Return [X, Y] of the center of cell containing provided text 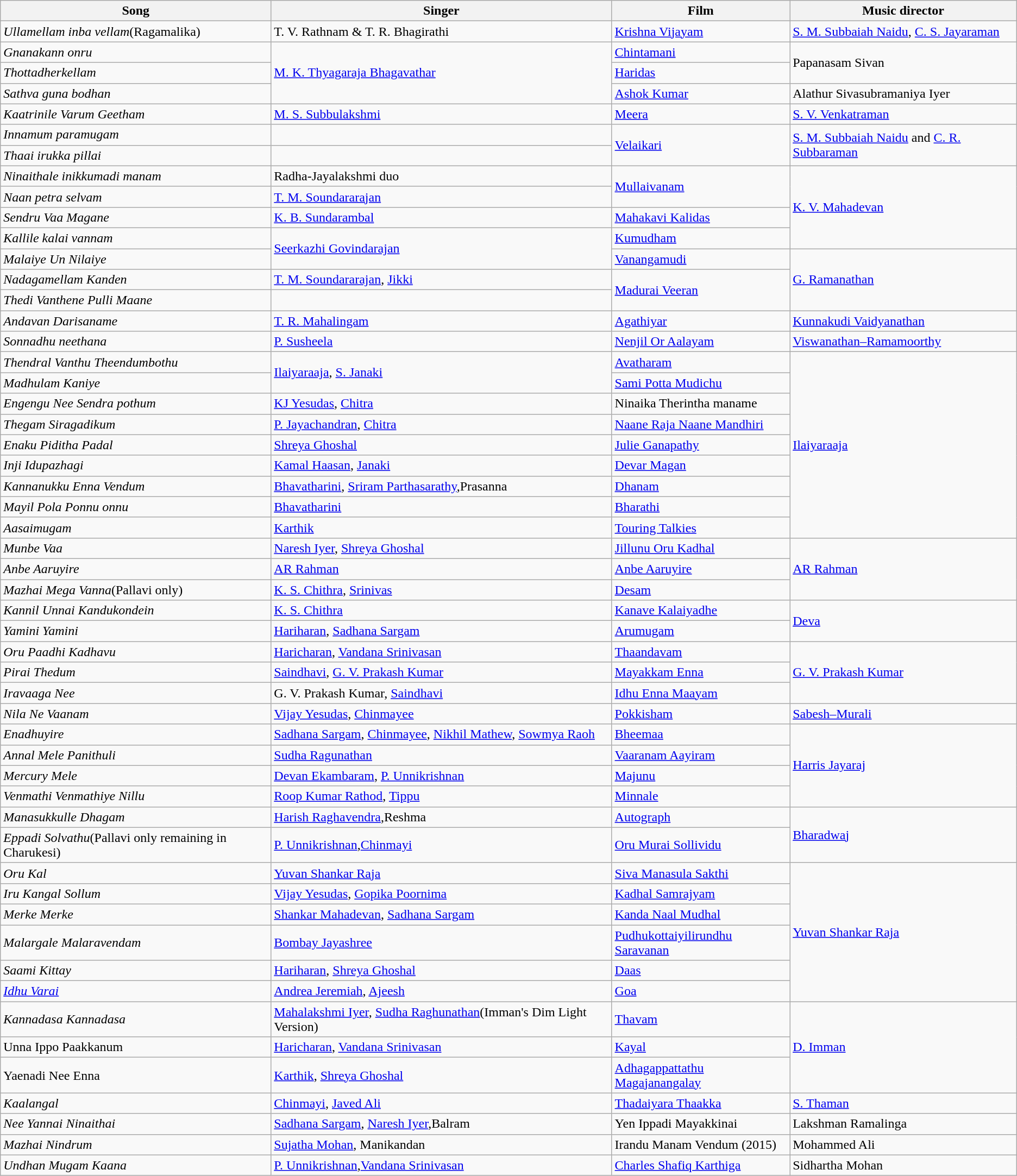
Andrea Jeremiah, Ajeesh [441, 991]
Hariharan, Shreya Ghoshal [441, 971]
Kaalangal [136, 1103]
Thottadherkellam [136, 73]
Merke Merke [136, 914]
Devar Magan [701, 466]
P. Unnikrishnan,Vandana Srinivasan [441, 1165]
Nadagamellam Kanden [136, 280]
Majunu [701, 776]
M. S. Subbulakshmi [441, 114]
Sujatha Mohan, Manikandan [441, 1144]
Bheemaa [701, 734]
Touring Talkies [701, 527]
Kannanukku Enna Vendum [136, 486]
S. M. Subbaiah Naidu and C. R. Subbaraman [903, 145]
Roop Kumar Rathod, Tippu [441, 796]
Minnale [701, 796]
Thaai irukka pillai [136, 155]
Sonnadhu neethana [136, 342]
Haridas [701, 73]
Naresh Iyer, Shreya Ghoshal [441, 548]
Pokkisham [701, 714]
Inji Idupazhagi [136, 466]
K. V. Mahadevan [903, 207]
Hariharan, Sadhana Sargam [441, 631]
Mazhai Nindrum [136, 1144]
Harris Jayaraj [903, 765]
Mercury Mele [136, 776]
G. Ramanathan [903, 280]
S. V. Venkatraman [903, 114]
Viswanathan–Ramamoorthy [903, 342]
S. M. Subbaiah Naidu, C. S. Jayaraman [903, 32]
Nila Ne Vaanam [136, 714]
Pirai Thedum [136, 672]
G. V. Prakash Kumar, Saindhavi [441, 693]
Malargale Malaravendam [136, 942]
Vanangamudi [701, 259]
Nee Yannai Ninaithai [136, 1124]
Kadhal Samrajyam [701, 894]
Oru Paadhi Kadhavu [136, 652]
Sami Potta Mudichu [701, 383]
Vaaranam Aayiram [701, 755]
G. V. Prakash Kumar [903, 672]
Karthik, Shreya Ghoshal [441, 1076]
Mahalakshmi Iyer, Sudha Raghunathan(Imman's Dim Light Version) [441, 1019]
Aasaimugam [136, 527]
Eppadi Solvathu(Pallavi only remaining in Charukesi) [136, 845]
Charles Shafiq Karthiga [701, 1165]
Andavan Darisaname [136, 321]
P. Susheela [441, 342]
Arumugam [701, 631]
Meera [701, 114]
Mazhai Mega Vanna(Pallavi only) [136, 589]
P. Jayachandran, Chitra [441, 424]
Sabesh–Murali [903, 714]
S. Thaman [903, 1103]
Thadaiyara Thaakka [701, 1103]
Chinmayi, Javed Ali [441, 1103]
Idhu Enna Maayam [701, 693]
Music director [903, 11]
Daas [701, 971]
Yaenadi Nee Enna [136, 1076]
Shankar Mahadevan, Sadhana Sargam [441, 914]
Oru Kal [136, 873]
Yamini Yamini [136, 631]
Song [136, 11]
K. S. Chithra, Srinivas [441, 589]
Karthik [441, 527]
Engengu Nee Sendra pothum [136, 404]
Papanasam Sivan [903, 62]
Ninaika Therintha maname [701, 404]
Thendral Vanthu Theendumbothu [136, 362]
Vijay Yesudas, Gopika Poornima [441, 894]
Bharadwaj [903, 834]
Deva [903, 621]
Bharathi [701, 507]
Mullaivanam [701, 186]
Nenjil Or Aalayam [701, 342]
Saindhavi, G. V. Prakash Kumar [441, 672]
Kaatrinile Varum Geetham [136, 114]
Annal Mele Panithuli [136, 755]
Julie Ganapathy [701, 445]
Ilaiyaraaja, S. Janaki [441, 373]
Saami Kittay [136, 971]
Bombay Jayashree [441, 942]
Sadhana Sargam, Naresh Iyer,Balram [441, 1124]
Mahakavi Kalidas [701, 217]
Kannil Unnai Kandukondein [136, 611]
Kanda Naal Mudhal [701, 914]
Lakshman Ramalinga [903, 1124]
Harish Raghavendra,Reshma [441, 817]
Irandu Manam Vendum (2015) [701, 1144]
KJ Yesudas, Chitra [441, 404]
Vijay Yesudas, Chinmayee [441, 714]
Oru Murai Sollividu [701, 845]
Manasukkulle Dhagam [136, 817]
Sudha Ragunathan [441, 755]
Gnanakann onru [136, 52]
Thegam Siragadikum [136, 424]
Singer [441, 11]
Madhulam Kaniye [136, 383]
Devan Ekambaram, P. Unnikrishnan [441, 776]
Naan petra selvam [136, 197]
Yen Ippadi Mayakkinai [701, 1124]
Sadhana Sargam, Chinmayee, Nikhil Mathew, Sowmya Raoh [441, 734]
Kunnakudi Vaidyanathan [903, 321]
Sidhartha Mohan [903, 1165]
Velaikari [701, 145]
Alathur Sivasubramaniya Iyer [903, 93]
Innamum paramugam [136, 135]
Venmathi Venmathiye Nillu [136, 796]
Kannadasa Kannadasa [136, 1019]
Sathva guna bodhan [136, 93]
Iru Kangal Sollum [136, 894]
Unna Ippo Paakkanum [136, 1047]
Dhanam [701, 486]
Radha-Jayalakshmi duo [441, 176]
Idhu Varai [136, 991]
Bhavatharini [441, 507]
Adhagappattathu Magajanangalay [701, 1076]
Shreya Ghoshal [441, 445]
Ullamellam inba vellam(Ragamalika) [136, 32]
Thaandavam [701, 652]
Malaiye Un Nilaiye [136, 259]
Film [701, 11]
Enaku Piditha Padal [136, 445]
Madurai Veeran [701, 290]
Jillunu Oru Kadhal [701, 548]
Seerkazhi Govindarajan [441, 248]
Kumudham [701, 238]
D. Imman [903, 1047]
Mayakkam Enna [701, 672]
Thedi Vanthene Pulli Maane [136, 300]
Krishna Vijayam [701, 32]
T. M. Soundararajan [441, 197]
Goa [701, 991]
K. B. Sundarambal [441, 217]
Iravaaga Nee [136, 693]
T. M. Soundararajan, Jikki [441, 280]
Ashok Kumar [701, 93]
Siva Manasula Sakthi [701, 873]
P. Unnikrishnan,Chinmayi [441, 845]
Ninaithale inikkumadi manam [136, 176]
Avatharam [701, 362]
T. R. Mahalingam [441, 321]
M. K. Thyagaraja Bhagavathar [441, 73]
Kanave Kalaiyadhe [701, 611]
Mohammed Ali [903, 1144]
Bhavatharini, Sriram Parthasarathy,Prasanna [441, 486]
Kamal Haasan, Janaki [441, 466]
Sendru Vaa Magane [136, 217]
Mayil Pola Ponnu onnu [136, 507]
Kallile kalai vannam [136, 238]
Undhan Mugam Kaana [136, 1165]
Desam [701, 589]
Pudhukottaiyilirundhu Saravanan [701, 942]
Autograph [701, 817]
Kayal [701, 1047]
Thavam [701, 1019]
Agathiyar [701, 321]
Enadhuyire [136, 734]
K. S. Chithra [441, 611]
Naane Raja Naane Mandhiri [701, 424]
T. V. Rathnam & T. R. Bhagirathi [441, 32]
Chintamani [701, 52]
Munbe Vaa [136, 548]
Ilaiyaraaja [903, 445]
